Extract the (x, y) coordinate from the center of the cell holding the provided text.  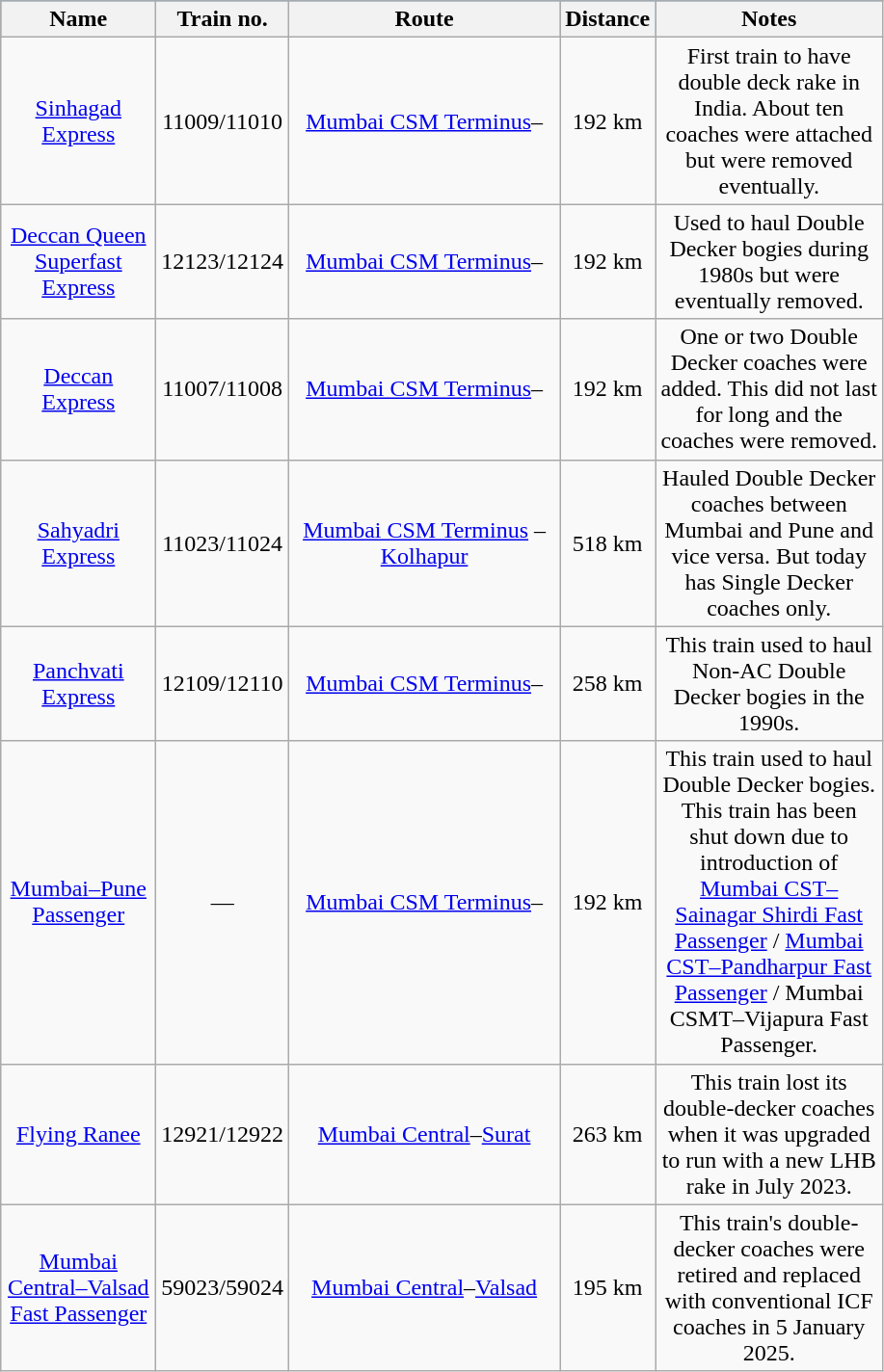
11009/11010 (223, 121)
Mumbai Central–Valsad Fast Passenger (79, 1287)
Flying Ranee (79, 1134)
518 km (607, 543)
Sahyadri Express (79, 543)
This train lost its double-decker coaches when it was upgraded to run with a new LHB rake in July 2023. (769, 1134)
Mumbai Central–Surat (424, 1134)
12123/12124 (223, 262)
Mumbai Central–Valsad (424, 1287)
Deccan Express (79, 389)
263 km (607, 1134)
195 km (607, 1287)
Train no. (223, 19)
Panchvati Express (79, 684)
Sinhagad Express (79, 121)
Name (79, 19)
This train's double-decker coaches were retired and replaced with conventional ICF coaches in 5 January 2025. (769, 1287)
This train used to haul Non-AC Double Decker bogies in the 1990s. (769, 684)
Notes (769, 19)
Deccan Queen Superfast Express (79, 262)
First train to have double deck rake in India. About ten coaches were attached but were removed eventually. (769, 121)
11007/11008 (223, 389)
Hauled Double Decker coaches between Mumbai and Pune and vice versa. But today has Single Decker coaches only. (769, 543)
Used to haul Double Decker bogies during 1980s but were eventually removed. (769, 262)
Distance (607, 19)
— (223, 902)
59023/59024 (223, 1287)
Mumbai–Pune Passenger (79, 902)
One or two Double Decker coaches were added. This did not last for long and the coaches were removed. (769, 389)
258 km (607, 684)
Mumbai CSM Terminus – Kolhapur (424, 543)
12921/12922 (223, 1134)
Route (424, 19)
12109/12110 (223, 684)
11023/11024 (223, 543)
